Return the [x, y] coordinate for the center point of the cell that contains the specified text.  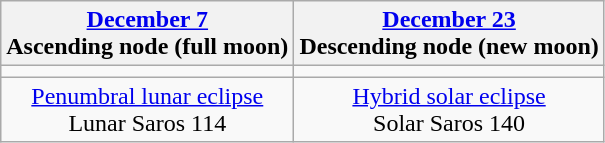
Hybrid solar eclipseSolar Saros 140 [449, 110]
December 23Descending node (new moon) [449, 34]
Penumbral lunar eclipseLunar Saros 114 [148, 110]
December 7Ascending node (full moon) [148, 34]
